Search for the cell housing the specified text and yield its [x, y] center coordinate. 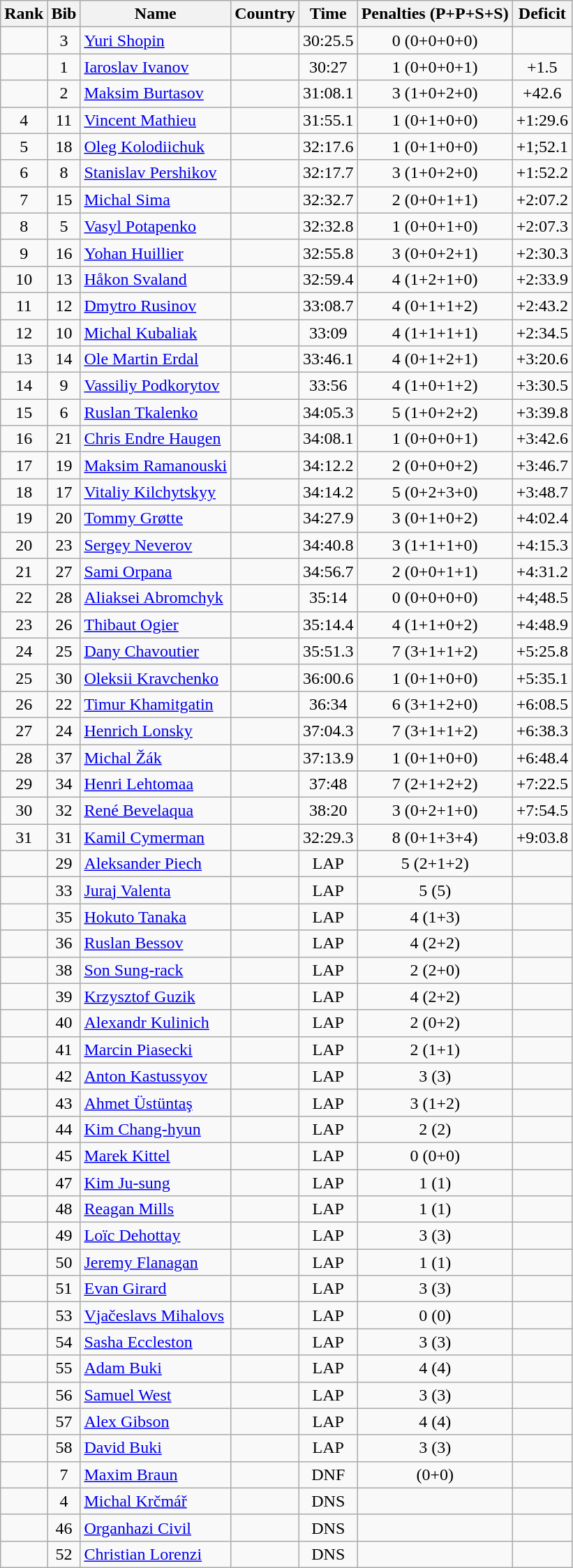
33:09 [328, 333]
1 (0+0+1+0) [435, 226]
37:13.9 [328, 757]
Anton Kastussyov [156, 1076]
56 [64, 1395]
Reagan Mills [156, 1209]
54 [64, 1342]
Michal Kubaliak [156, 333]
Evan Girard [156, 1289]
Michal Žák [156, 757]
+3:42.6 [542, 439]
Vassiliy Podkorytov [156, 386]
Maksim Burtasov [156, 94]
Samuel West [156, 1395]
Vitaliy Kilchytskyy [156, 492]
Kim Ju-sung [156, 1183]
Dany Chavoutier [156, 651]
Michal Sima [156, 200]
Deficit [542, 14]
Thibaut Ogier [156, 625]
+2:30.3 [542, 253]
36 [64, 943]
32:17.6 [328, 147]
Juraj Valenta [156, 890]
+7:54.5 [542, 811]
43 [64, 1103]
Kim Chang-hyun [156, 1129]
42 [64, 1076]
4 (1+1+0+2) [435, 625]
3 (1+2) [435, 1103]
2 (1+1) [435, 1050]
3 [64, 40]
57 [64, 1421]
34:05.3 [328, 412]
4 (1+2+1+0) [435, 279]
34:27.9 [328, 518]
Stanislav Pershikov [156, 173]
+4:48.9 [542, 625]
46 [64, 1528]
32:32.7 [328, 200]
+3:46.7 [542, 465]
+7:22.5 [542, 784]
4 (1+0+1+2) [435, 386]
3 (0+0+2+1) [435, 253]
1 [64, 67]
+4:02.4 [542, 518]
31:08.1 [328, 94]
+6:38.3 [542, 731]
35:51.3 [328, 651]
David Buki [156, 1448]
Timur Khamitgatin [156, 704]
Henrich Lonsky [156, 731]
44 [64, 1129]
Aleksander Piech [156, 864]
Jeremy Flanagan [156, 1262]
33:08.7 [328, 306]
51 [64, 1289]
+3:30.5 [542, 386]
Michal Krčmář [156, 1501]
Vasyl Potapenko [156, 226]
2 (0+0+0+2) [435, 465]
Hokuto Tanaka [156, 917]
33 [64, 890]
Marek Kittel [156, 1156]
Son Sung-rack [156, 970]
32:32.8 [328, 226]
36:00.6 [328, 678]
Iaroslav Ivanov [156, 67]
58 [64, 1448]
55 [64, 1368]
Alex Gibson [156, 1421]
4 (0+1+2+1) [435, 359]
35:14 [328, 598]
31:55.1 [328, 120]
Country [265, 14]
Penalties (P+P+S+S) [435, 14]
34 [64, 784]
+6:48.4 [542, 757]
+2:07.3 [542, 226]
Maxim Braun [156, 1474]
2 (2) [435, 1129]
+3:39.8 [542, 412]
Time [328, 14]
36:34 [328, 704]
32:17.7 [328, 173]
40 [64, 1023]
38:20 [328, 811]
53 [64, 1315]
Tommy Grøtte [156, 518]
5 (2+1+2) [435, 864]
Ole Martin Erdal [156, 359]
5 (1+0+2+2) [435, 412]
7 (2+1+2+2) [435, 784]
René Bevelaqua [156, 811]
Maksim Ramanouski [156, 465]
37 [64, 757]
33:56 [328, 386]
Yuri Shopin [156, 40]
Ruslan Bessov [156, 943]
30:27 [328, 67]
+2:34.5 [542, 333]
38 [64, 970]
3 (0+2+1+0) [435, 811]
Henri Lehtomaa [156, 784]
Name [156, 14]
+4:31.2 [542, 572]
+1;52.1 [542, 147]
2 [64, 94]
3 (0+1+0+2) [435, 518]
37:04.3 [328, 731]
Rank [24, 14]
Organhazi Civil [156, 1528]
Oleg Kolodiichuk [156, 147]
+3:48.7 [542, 492]
4 (0+1+1+2) [435, 306]
34:08.1 [328, 439]
52 [64, 1554]
Chris Endre Haugen [156, 439]
8 (0+1+3+4) [435, 837]
Kamil Cymerman [156, 837]
50 [64, 1262]
Alexandr Kulinich [156, 1023]
Sergey Neverov [156, 545]
34:56.7 [328, 572]
+5:25.8 [542, 651]
Vincent Mathieu [156, 120]
2 (0+2) [435, 1023]
Marcin Piasecki [156, 1050]
+2:43.2 [542, 306]
Sami Orpana [156, 572]
+2:33.9 [542, 279]
Ruslan Tkalenko [156, 412]
+1:29.6 [542, 120]
49 [64, 1236]
32 [64, 811]
39 [64, 996]
4 (1+1+1+1) [435, 333]
+3:20.6 [542, 359]
Håkon Svaland [156, 279]
Aliaksei Abromchyk [156, 598]
32:59.4 [328, 279]
2 (2+0) [435, 970]
Loïc Dehottay [156, 1236]
Krzysztof Guzik [156, 996]
30:25.5 [328, 40]
0 (0+0) [435, 1156]
32:55.8 [328, 253]
Bib [64, 14]
3 (1+1+1+0) [435, 545]
45 [64, 1156]
34:14.2 [328, 492]
Oleksii Kravchenko [156, 678]
5 (5) [435, 890]
Vjačeslavs Mihalovs [156, 1315]
+1:52.2 [542, 173]
32:29.3 [328, 837]
4 (1+3) [435, 917]
Adam Buki [156, 1368]
47 [64, 1183]
35 [64, 917]
Yohan Huillier [156, 253]
48 [64, 1209]
37:48 [328, 784]
+6:08.5 [542, 704]
35:14.4 [328, 625]
Sasha Eccleston [156, 1342]
34:12.2 [328, 465]
(0+0) [435, 1474]
6 (3+1+2+0) [435, 704]
34:40.8 [328, 545]
DNF [328, 1474]
0 (0) [435, 1315]
33:46.1 [328, 359]
+5:35.1 [542, 678]
Dmytro Rusinov [156, 306]
5 (0+2+3+0) [435, 492]
Christian Lorenzi [156, 1554]
+2:07.2 [542, 200]
+42.6 [542, 94]
+4;48.5 [542, 598]
+9:03.8 [542, 837]
+4:15.3 [542, 545]
Ahmet Üstüntaş [156, 1103]
+1.5 [542, 67]
41 [64, 1050]
